Pinpoint the cell where the given text exists, returning its (X, Y) midpoint coordinate. 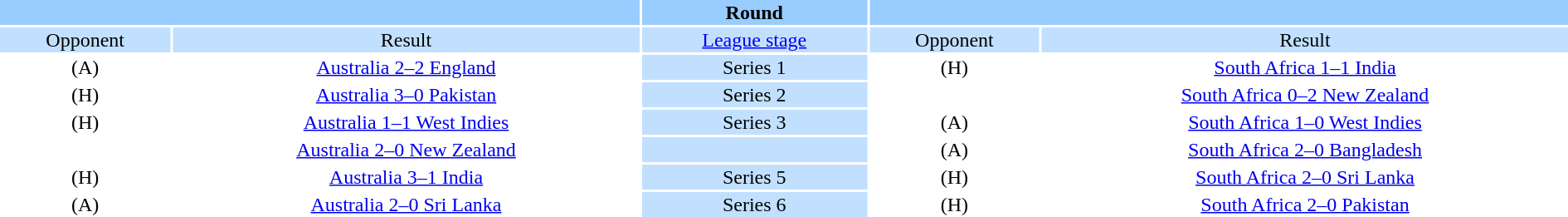
Australia 2–2 England (406, 67)
Australia 3–1 India (406, 177)
South Africa 2–0 Pakistan (1305, 205)
Australia 1–1 West Indies (406, 122)
Series 1 (755, 67)
South Africa 1–0 West Indies (1305, 122)
South Africa 1–1 India (1305, 67)
Australia 2–0 Sri Lanka (406, 205)
South Africa 0–2 New Zealand (1305, 95)
Round (755, 12)
Series 2 (755, 95)
Australia 2–0 New Zealand (406, 150)
Series 5 (755, 177)
Series 3 (755, 122)
Series 6 (755, 205)
South Africa 2–0 Bangladesh (1305, 150)
Australia 3–0 Pakistan (406, 95)
South Africa 2–0 Sri Lanka (1305, 177)
League stage (755, 40)
